Provide the [x, y] coordinate of the cell's center where the given text is located.  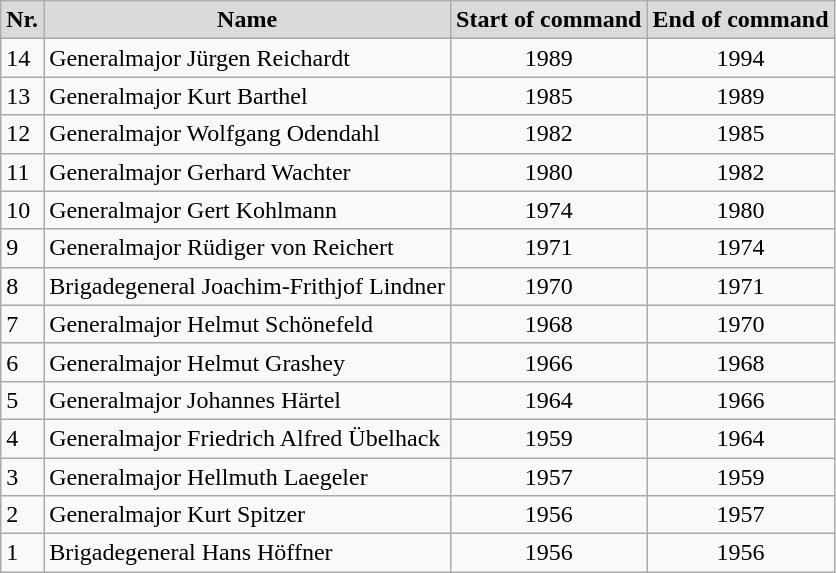
Brigadegeneral Joachim-Frithjof Lindner [248, 286]
10 [22, 210]
8 [22, 286]
Generalmajor Helmut Schönefeld [248, 324]
11 [22, 172]
Generalmajor Friedrich Alfred Übelhack [248, 438]
Generalmajor Kurt Barthel [248, 96]
Generalmajor Jürgen Reichardt [248, 58]
Nr. [22, 20]
1994 [740, 58]
2 [22, 515]
Brigadegeneral Hans Höffner [248, 553]
Generalmajor Gert Kohlmann [248, 210]
6 [22, 362]
Generalmajor Wolfgang Odendahl [248, 134]
Generalmajor Johannes Härtel [248, 400]
Start of command [549, 20]
Generalmajor Hellmuth Laegeler [248, 477]
End of command [740, 20]
12 [22, 134]
13 [22, 96]
Generalmajor Rüdiger von Reichert [248, 248]
14 [22, 58]
9 [22, 248]
1 [22, 553]
Generalmajor Gerhard Wachter [248, 172]
4 [22, 438]
3 [22, 477]
Name [248, 20]
5 [22, 400]
7 [22, 324]
Generalmajor Helmut Grashey [248, 362]
Generalmajor Kurt Spitzer [248, 515]
